Detect which cell encompasses the target text, then output its (X, Y) center coordinate. 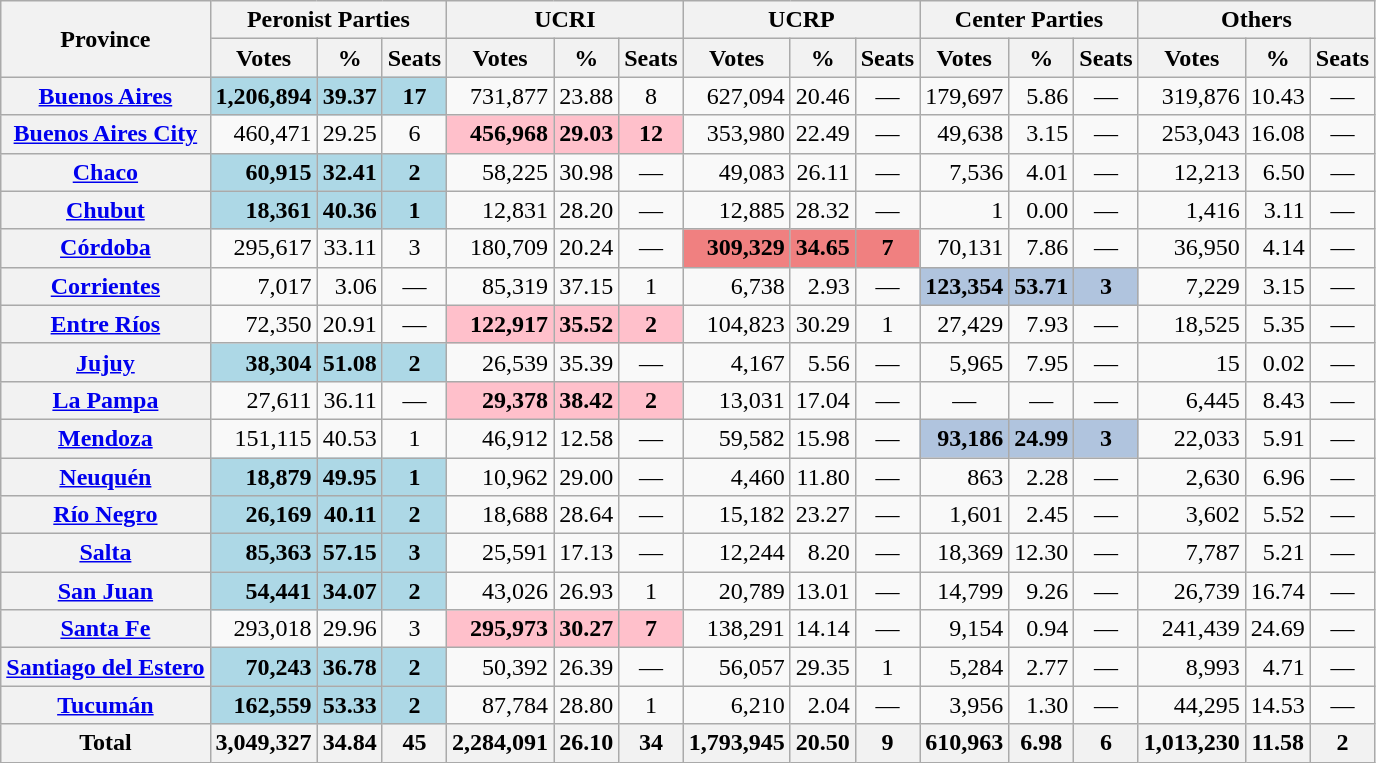
6,445 (1192, 400)
39.37 (350, 96)
53.71 (1042, 286)
Neuquén (106, 477)
12,244 (736, 553)
7,787 (1192, 553)
35.52 (586, 324)
319,876 (1192, 96)
15 (1192, 362)
179,697 (964, 96)
Center Parties (1030, 20)
37.15 (586, 286)
0.00 (1042, 210)
60,915 (264, 172)
17 (414, 96)
6,738 (736, 286)
14.14 (822, 629)
Chubut (106, 210)
Total (106, 743)
30.98 (586, 172)
15,182 (736, 515)
25,591 (500, 553)
93,186 (964, 438)
40.11 (350, 515)
49,638 (964, 134)
11.58 (1278, 743)
35.39 (586, 362)
Salta (106, 553)
7.86 (1042, 248)
Buenos Aires (106, 96)
Tucumán (106, 705)
2,284,091 (500, 743)
26,739 (1192, 591)
138,291 (736, 629)
UCRI (566, 20)
20,789 (736, 591)
9.26 (1042, 591)
0.94 (1042, 629)
85,319 (500, 286)
123,354 (964, 286)
863 (964, 477)
3,956 (964, 705)
17.13 (586, 553)
72,350 (264, 324)
40.53 (350, 438)
610,963 (964, 743)
18,879 (264, 477)
12.58 (586, 438)
85,363 (264, 553)
5.56 (822, 362)
40.36 (350, 210)
La Pampa (106, 400)
2.04 (822, 705)
180,709 (500, 248)
6.50 (1278, 172)
Río Negro (106, 515)
8.43 (1278, 400)
6.96 (1278, 477)
6,210 (736, 705)
12.30 (1042, 553)
34 (651, 743)
50,392 (500, 667)
5.35 (1278, 324)
12,885 (736, 210)
24.99 (1042, 438)
36,950 (1192, 248)
23.88 (586, 96)
7,017 (264, 286)
Corrientes (106, 286)
58,225 (500, 172)
Entre Ríos (106, 324)
6.98 (1042, 743)
51.08 (350, 362)
26.39 (586, 667)
22,033 (1192, 438)
54,441 (264, 591)
20.24 (586, 248)
29.96 (350, 629)
53.33 (350, 705)
7.93 (1042, 324)
16.74 (1278, 591)
33.11 (350, 248)
7.95 (1042, 362)
293,018 (264, 629)
1,013,230 (1192, 743)
18,688 (500, 515)
7,229 (1192, 286)
17.04 (822, 400)
28.64 (586, 515)
70,243 (264, 667)
627,094 (736, 96)
38.42 (586, 400)
353,980 (736, 134)
2.28 (1042, 477)
38,304 (264, 362)
5.91 (1278, 438)
12,213 (1192, 172)
4.14 (1278, 248)
18,361 (264, 210)
56,057 (736, 667)
Others (1256, 20)
241,439 (1192, 629)
18,369 (964, 553)
43,026 (500, 591)
1,206,894 (264, 96)
1,601 (964, 515)
23.27 (822, 515)
UCRP (802, 20)
Province (106, 39)
Chaco (106, 172)
36.11 (350, 400)
10,962 (500, 477)
27,611 (264, 400)
45 (414, 743)
13,031 (736, 400)
29.35 (822, 667)
26.11 (822, 172)
253,043 (1192, 134)
3.06 (350, 286)
44,295 (1192, 705)
70,131 (964, 248)
13.01 (822, 591)
30.29 (822, 324)
24.69 (1278, 629)
27,429 (964, 324)
309,329 (736, 248)
3,602 (1192, 515)
4,460 (736, 477)
Mendoza (106, 438)
14.53 (1278, 705)
16.08 (1278, 134)
1,416 (1192, 210)
122,917 (500, 324)
34.65 (822, 248)
Buenos Aires City (106, 134)
36.78 (350, 667)
Córdoba (106, 248)
30.27 (586, 629)
295,617 (264, 248)
12,831 (500, 210)
Peronist Parties (328, 20)
29.25 (350, 134)
29.03 (586, 134)
18,525 (1192, 324)
49,083 (736, 172)
162,559 (264, 705)
29.00 (586, 477)
8.20 (822, 553)
1,793,945 (736, 743)
8 (651, 96)
34.84 (350, 743)
9 (887, 743)
87,784 (500, 705)
5,284 (964, 667)
4.71 (1278, 667)
5.52 (1278, 515)
5,965 (964, 362)
26.10 (586, 743)
49.95 (350, 477)
San Juan (106, 591)
3.11 (1278, 210)
11.80 (822, 477)
28.80 (586, 705)
59,582 (736, 438)
28.20 (586, 210)
0.02 (1278, 362)
Santa Fe (106, 629)
295,973 (500, 629)
9,154 (964, 629)
26,539 (500, 362)
22.49 (822, 134)
2,630 (1192, 477)
26,169 (264, 515)
731,877 (500, 96)
20.50 (822, 743)
151,115 (264, 438)
15.98 (822, 438)
29,378 (500, 400)
34.07 (350, 591)
2.77 (1042, 667)
Jujuy (106, 362)
Santiago del Estero (106, 667)
28.32 (822, 210)
8,993 (1192, 667)
57.15 (350, 553)
7,536 (964, 172)
12 (651, 134)
2.93 (822, 286)
10.43 (1278, 96)
20.91 (350, 324)
20.46 (822, 96)
14,799 (964, 591)
5.21 (1278, 553)
3,049,327 (264, 743)
5.86 (1042, 96)
1.30 (1042, 705)
456,968 (500, 134)
26.93 (586, 591)
32.41 (350, 172)
46,912 (500, 438)
104,823 (736, 324)
2.45 (1042, 515)
4.01 (1042, 172)
460,471 (264, 134)
4,167 (736, 362)
